For the text-containing cell, return its midpoint in [x, y] coordinate format. 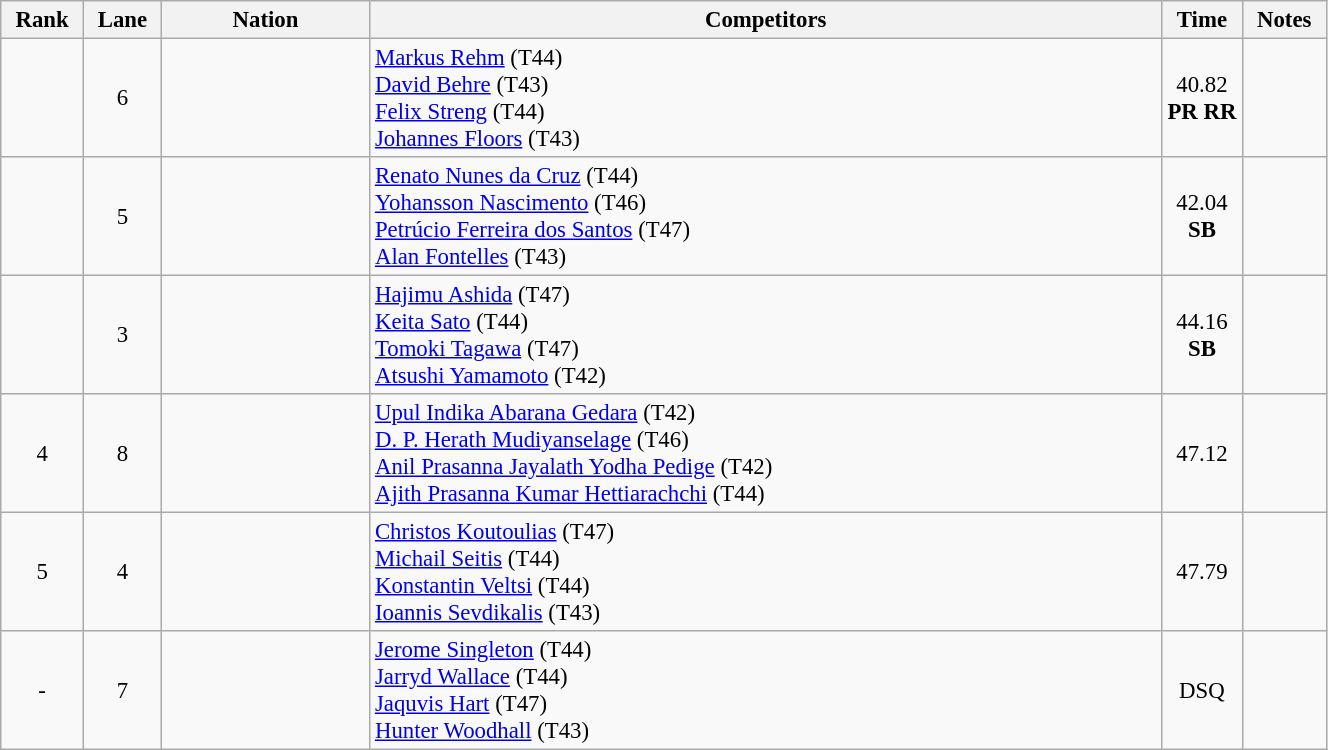
42.04 SB [1202, 216]
Hajimu Ashida (T47)Keita Sato (T44)Tomoki Tagawa (T47)Atsushi Yamamoto (T42) [766, 336]
3 [123, 336]
40.82 PR RR [1202, 98]
Markus Rehm (T44)David Behre (T43)Felix Streng (T44)Johannes Floors (T43) [766, 98]
47.12 [1202, 454]
Competitors [766, 20]
Notes [1284, 20]
44.16 SB [1202, 336]
Rank [42, 20]
8 [123, 454]
47.79 [1202, 572]
6 [123, 98]
Nation [265, 20]
Lane [123, 20]
Christos Koutoulias (T47)Michail Seitis (T44)Konstantin Veltsi (T44)Ioannis Sevdikalis (T43) [766, 572]
Renato Nunes da Cruz (T44)Yohansson Nascimento (T46)Petrúcio Ferreira dos Santos (T47)Alan Fontelles (T43) [766, 216]
Time [1202, 20]
Upul Indika Abarana Gedara (T42)D. P. Herath Mudiyanselage (T46)Anil Prasanna Jayalath Yodha Pedige (T42)Ajith Prasanna Kumar Hettiarachchi (T44) [766, 454]
